Search for the cell housing the specified text and yield its (x, y) center coordinate. 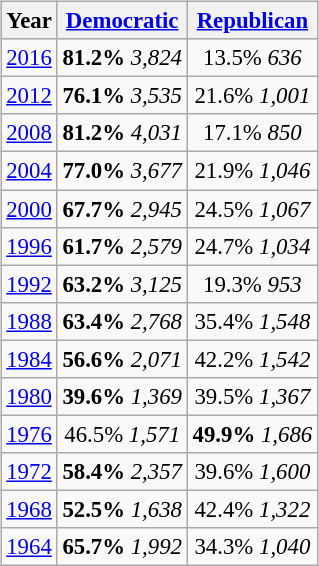
39.6% 1,369 (122, 396)
19.3% 953 (252, 284)
63.2% 3,125 (122, 284)
49.9% 1,686 (252, 434)
1972 (29, 472)
34.3% 1,040 (252, 547)
2004 (29, 171)
24.5% 1,067 (252, 209)
81.2% 3,824 (122, 58)
1980 (29, 396)
2008 (29, 133)
1988 (29, 321)
52.5% 1,638 (122, 509)
2000 (29, 209)
63.4% 2,768 (122, 321)
39.6% 1,600 (252, 472)
2016 (29, 58)
39.5% 1,367 (252, 396)
1996 (29, 246)
35.4% 1,548 (252, 321)
Republican (252, 21)
1964 (29, 547)
67.7% 2,945 (122, 209)
Democratic (122, 21)
1968 (29, 509)
13.5% 636 (252, 58)
21.9% 1,046 (252, 171)
65.7% 1,992 (122, 547)
58.4% 2,357 (122, 472)
21.6% 1,001 (252, 96)
46.5% 1,571 (122, 434)
76.1% 3,535 (122, 96)
81.2% 4,031 (122, 133)
61.7% 2,579 (122, 246)
2012 (29, 96)
42.2% 1,542 (252, 359)
77.0% 3,677 (122, 171)
1992 (29, 284)
56.6% 2,071 (122, 359)
17.1% 850 (252, 133)
1976 (29, 434)
1984 (29, 359)
Year (29, 21)
24.7% 1,034 (252, 246)
42.4% 1,322 (252, 509)
